From the cell containing the given text, extract its center point as [X, Y] coordinate. 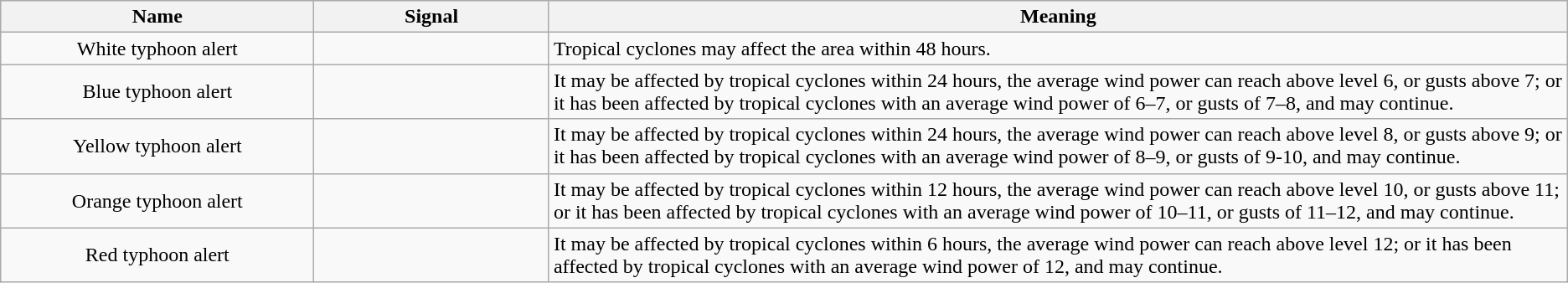
Tropical cyclones may affect the area within 48 hours. [1058, 49]
Yellow typhoon alert [157, 146]
Signal [432, 17]
Meaning [1058, 17]
Orange typhoon alert [157, 201]
Blue typhoon alert [157, 92]
Red typhoon alert [157, 255]
Name [157, 17]
White typhoon alert [157, 49]
